Capture the cell that displays the provided text and extract its (X, Y) central coordinate. 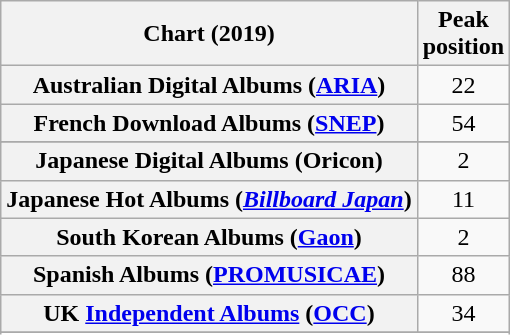
88 (463, 275)
54 (463, 123)
Japanese Digital Albums (Oricon) (209, 161)
Peakposition (463, 34)
22 (463, 85)
South Korean Albums (Gaon) (209, 237)
Chart (2019) (209, 34)
34 (463, 313)
UK Independent Albums (OCC) (209, 313)
Japanese Hot Albums (Billboard Japan) (209, 199)
Spanish Albums (PROMUSICAE) (209, 275)
French Download Albums (SNEP) (209, 123)
11 (463, 199)
Australian Digital Albums (ARIA) (209, 85)
